Determine the [X, Y] coordinate at the center of the cell enclosing the given text.  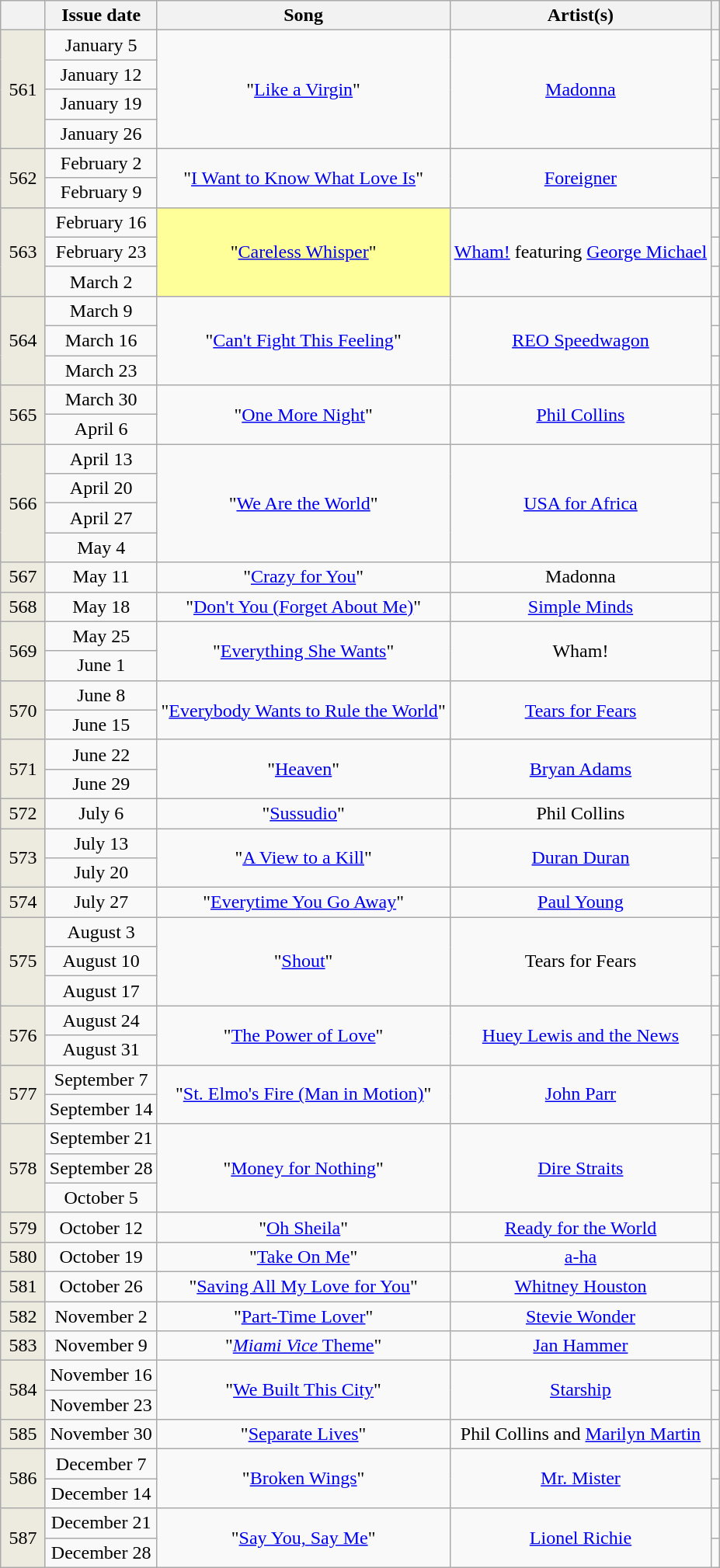
568 [23, 607]
"Sussudio" [303, 813]
May 25 [101, 636]
"Like a Virgin" [303, 89]
March 30 [101, 400]
563 [23, 252]
June 8 [101, 695]
Starship [580, 1390]
January 19 [101, 104]
September 21 [101, 1139]
USA for Africa [580, 503]
566 [23, 503]
Artist(s) [580, 16]
"Everybody Wants to Rule the World" [303, 710]
December 28 [101, 1552]
Stevie Wonder [580, 1316]
586 [23, 1479]
"We Built This City" [303, 1390]
"Money for Nothing" [303, 1168]
Duran Duran [580, 857]
June 15 [101, 725]
May 4 [101, 548]
"Take On Me" [303, 1257]
578 [23, 1168]
March 9 [101, 311]
"Separate Lives" [303, 1434]
570 [23, 710]
April 27 [101, 518]
February 16 [101, 222]
Dire Straits [580, 1168]
October 5 [101, 1198]
574 [23, 902]
Paul Young [580, 902]
"Can't Fight This Feeling" [303, 340]
564 [23, 340]
"I Want to Know What Love Is" [303, 178]
"Say You, Say Me" [303, 1538]
February 2 [101, 163]
November 2 [101, 1316]
Wham! featuring George Michael [580, 252]
July 27 [101, 902]
"Careless Whisper" [303, 252]
561 [23, 89]
576 [23, 1035]
"Part-Time Lover" [303, 1316]
April 6 [101, 429]
"Everytime You Go Away" [303, 902]
August 10 [101, 961]
577 [23, 1094]
January 26 [101, 134]
REO Speedwagon [580, 340]
Song [303, 16]
John Parr [580, 1094]
"St. Elmo's Fire (Man in Motion)" [303, 1094]
April 13 [101, 459]
584 [23, 1390]
"Broken Wings" [303, 1479]
October 19 [101, 1257]
Mr. Mister [580, 1479]
October 12 [101, 1227]
February 9 [101, 193]
March 2 [101, 281]
"A View to a Kill" [303, 857]
October 26 [101, 1286]
December 7 [101, 1464]
June 1 [101, 666]
December 21 [101, 1523]
November 30 [101, 1434]
"Heaven" [303, 769]
"We Are the World" [303, 503]
583 [23, 1346]
December 14 [101, 1493]
August 17 [101, 991]
"Shout" [303, 961]
Foreigner [580, 178]
571 [23, 769]
November 9 [101, 1346]
January 5 [101, 45]
572 [23, 813]
November 23 [101, 1405]
September 14 [101, 1109]
Issue date [101, 16]
"Miami Vice Theme" [303, 1346]
a-ha [580, 1257]
587 [23, 1538]
Huey Lewis and the News [580, 1035]
580 [23, 1257]
April 20 [101, 488]
567 [23, 577]
June 22 [101, 754]
565 [23, 415]
September 7 [101, 1080]
"Everything She Wants" [303, 651]
"The Power of Love" [303, 1035]
582 [23, 1316]
"Oh Sheila" [303, 1227]
Bryan Adams [580, 769]
"Don't You (Forget About Me)" [303, 607]
June 29 [101, 784]
Jan Hammer [580, 1346]
569 [23, 651]
May 18 [101, 607]
March 23 [101, 370]
February 23 [101, 252]
July 20 [101, 873]
573 [23, 857]
Simple Minds [580, 607]
Whitney Houston [580, 1286]
562 [23, 178]
March 16 [101, 340]
581 [23, 1286]
Ready for the World [580, 1227]
575 [23, 961]
August 31 [101, 1050]
Lionel Richie [580, 1538]
January 12 [101, 75]
585 [23, 1434]
Wham! [580, 651]
579 [23, 1227]
September 28 [101, 1168]
July 13 [101, 843]
July 6 [101, 813]
"Crazy for You" [303, 577]
Phil Collins and Marilyn Martin [580, 1434]
August 3 [101, 932]
"Saving All My Love for You" [303, 1286]
November 16 [101, 1375]
August 24 [101, 1020]
"One More Night" [303, 415]
May 11 [101, 577]
